Output the (x, y) coordinate of the center of the cell containing the given text.  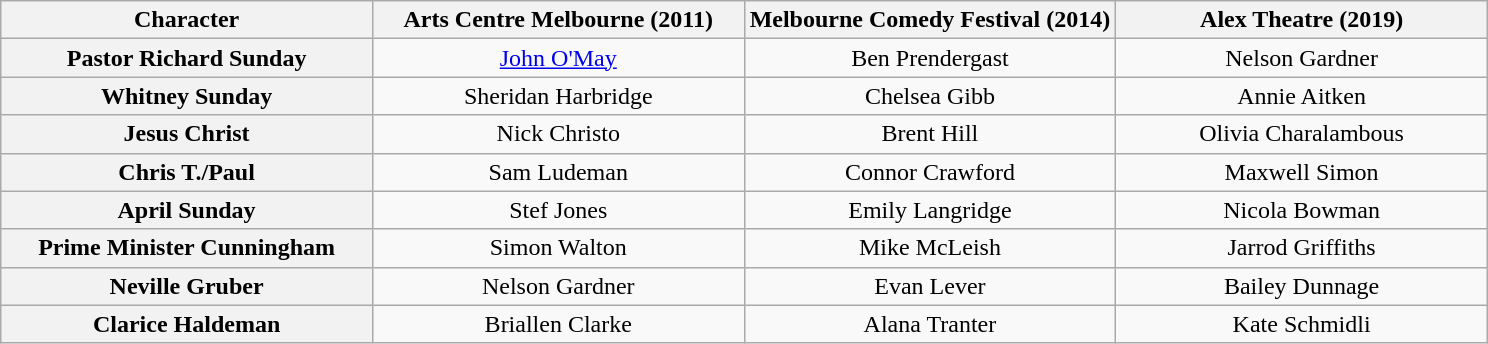
Simon Walton (558, 248)
Connor Crawford (930, 172)
Brent Hill (930, 134)
Emily Langridge (930, 210)
Sheridan Harbridge (558, 96)
Sam Ludeman (558, 172)
Ben Prendergast (930, 58)
Maxwell Simon (1302, 172)
Alex Theatre (2019) (1302, 20)
Jesus Christ (187, 134)
Annie Aitken (1302, 96)
Chelsea Gibb (930, 96)
Kate Schmidli (1302, 324)
Character (187, 20)
Jarrod Griffiths (1302, 248)
Pastor Richard Sunday (187, 58)
Chris T./Paul (187, 172)
Melbourne Comedy Festival (2014) (930, 20)
Clarice Haldeman (187, 324)
Nicola Bowman (1302, 210)
Nick Christo (558, 134)
Bailey Dunnage (1302, 286)
John O'May (558, 58)
Evan Lever (930, 286)
Mike McLeish (930, 248)
Arts Centre Melbourne (2011) (558, 20)
Prime Minister Cunningham (187, 248)
Stef Jones (558, 210)
Briallen Clarke (558, 324)
Neville Gruber (187, 286)
Alana Tranter (930, 324)
April Sunday (187, 210)
Whitney Sunday (187, 96)
Olivia Charalambous (1302, 134)
